Output the (x, y) coordinate of the center of the cell containing the given text.  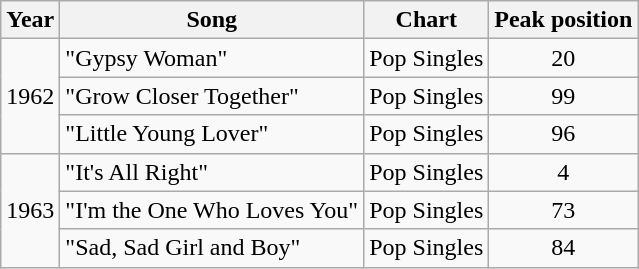
Peak position (564, 20)
"Gypsy Woman" (212, 58)
1962 (30, 96)
"It's All Right" (212, 172)
4 (564, 172)
84 (564, 248)
73 (564, 210)
Song (212, 20)
96 (564, 134)
"Grow Closer Together" (212, 96)
Year (30, 20)
99 (564, 96)
Chart (426, 20)
"Sad, Sad Girl and Boy" (212, 248)
"Little Young Lover" (212, 134)
20 (564, 58)
1963 (30, 210)
"I'm the One Who Loves You" (212, 210)
